From the cell containing the given text, extract its center point as (X, Y) coordinate. 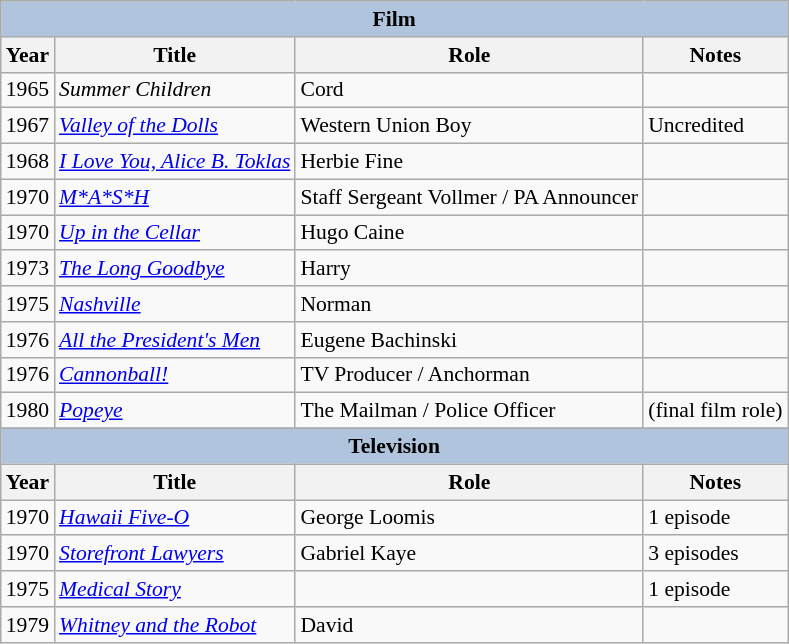
Whitney and the Robot (174, 625)
Hawaii Five-O (174, 518)
Harry (469, 269)
Medical Story (174, 589)
1979 (28, 625)
Hugo Caine (469, 233)
M*A*S*H (174, 197)
Film (394, 19)
Eugene Bachinski (469, 340)
Valley of the Dolls (174, 126)
David (469, 625)
Up in the Cellar (174, 233)
Cannonball! (174, 375)
All the President's Men (174, 340)
Summer Children (174, 90)
1968 (28, 162)
Herbie Fine (469, 162)
Popeye (174, 411)
Staff Sergeant Vollmer / PA Announcer (469, 197)
1973 (28, 269)
Norman (469, 304)
3 episodes (715, 554)
1967 (28, 126)
Uncredited (715, 126)
George Loomis (469, 518)
Cord (469, 90)
Western Union Boy (469, 126)
The Mailman / Police Officer (469, 411)
(final film role) (715, 411)
The Long Goodbye (174, 269)
Television (394, 447)
Nashville (174, 304)
I Love You, Alice B. Toklas (174, 162)
Storefront Lawyers (174, 554)
TV Producer / Anchorman (469, 375)
Gabriel Kaye (469, 554)
1965 (28, 90)
1980 (28, 411)
